Output the (X, Y) coordinate of the center of the cell containing the given text.  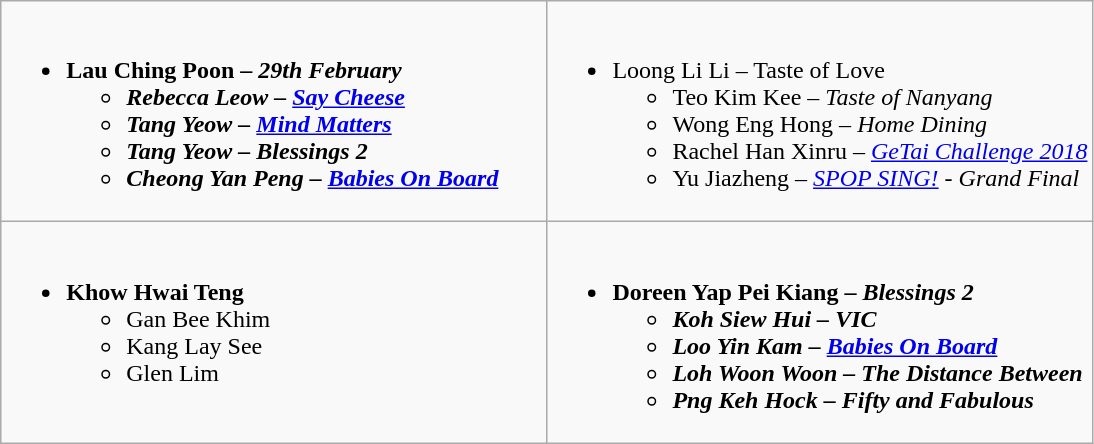
Khow Hwai Teng Gan Bee KhimKang Lay SeeGlen Lim (274, 332)
Lau Ching Poon – 29th FebruaryRebecca Leow – Say CheeseTang Yeow – Mind MattersTang Yeow – Blessings 2Cheong Yan Peng – Babies On Board (274, 112)
